Search for the cell housing the specified text and yield its (X, Y) center coordinate. 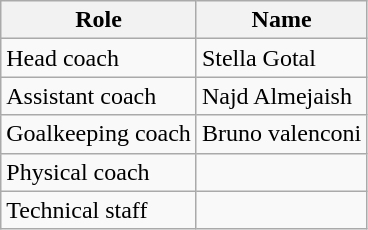
Physical coach (99, 172)
Bruno valenconi (281, 134)
Stella Gotal (281, 58)
Najd Almejaish (281, 96)
Assistant coach (99, 96)
Technical staff (99, 210)
Head coach (99, 58)
Name (281, 20)
Role (99, 20)
Goalkeeping coach (99, 134)
